Capture the cell that displays the provided text and extract its (X, Y) central coordinate. 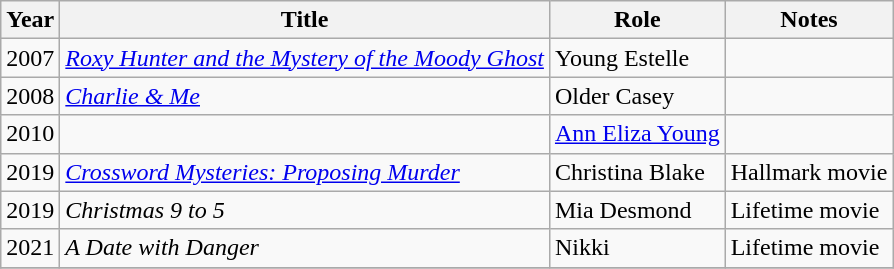
Roxy Hunter and the Mystery of the Moody Ghost (305, 58)
Older Casey (637, 96)
Notes (809, 20)
Year (30, 20)
2008 (30, 96)
Christina Blake (637, 172)
Title (305, 20)
2007 (30, 58)
2010 (30, 134)
Charlie & Me (305, 96)
Mia Desmond (637, 210)
Crossword Mysteries: Proposing Murder (305, 172)
A Date with Danger (305, 248)
Hallmark movie (809, 172)
Christmas 9 to 5 (305, 210)
Young Estelle (637, 58)
Role (637, 20)
Nikki (637, 248)
2021 (30, 248)
Ann Eliza Young (637, 134)
